For the text-containing cell, return its midpoint in (X, Y) coordinate format. 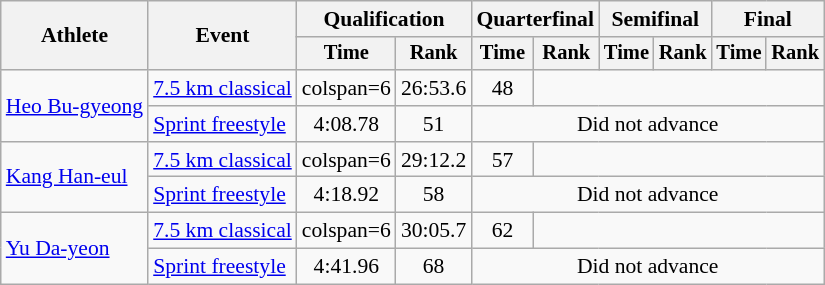
51 (434, 124)
Heo Bu-gyeong (74, 106)
62 (502, 231)
Qualification (384, 19)
Quarterfinal (535, 19)
4:08.78 (346, 124)
4:41.96 (346, 267)
Kang Han-eul (74, 178)
30:05.7 (434, 231)
Yu Da-yeon (74, 248)
48 (502, 88)
Event (222, 36)
58 (434, 195)
29:12.2 (434, 160)
57 (502, 160)
4:18.92 (346, 195)
Final (767, 19)
68 (434, 267)
Semifinal (655, 19)
26:53.6 (434, 88)
Athlete (74, 36)
